Identify which cell holds the provided text, then report its [x, y] central coordinate. 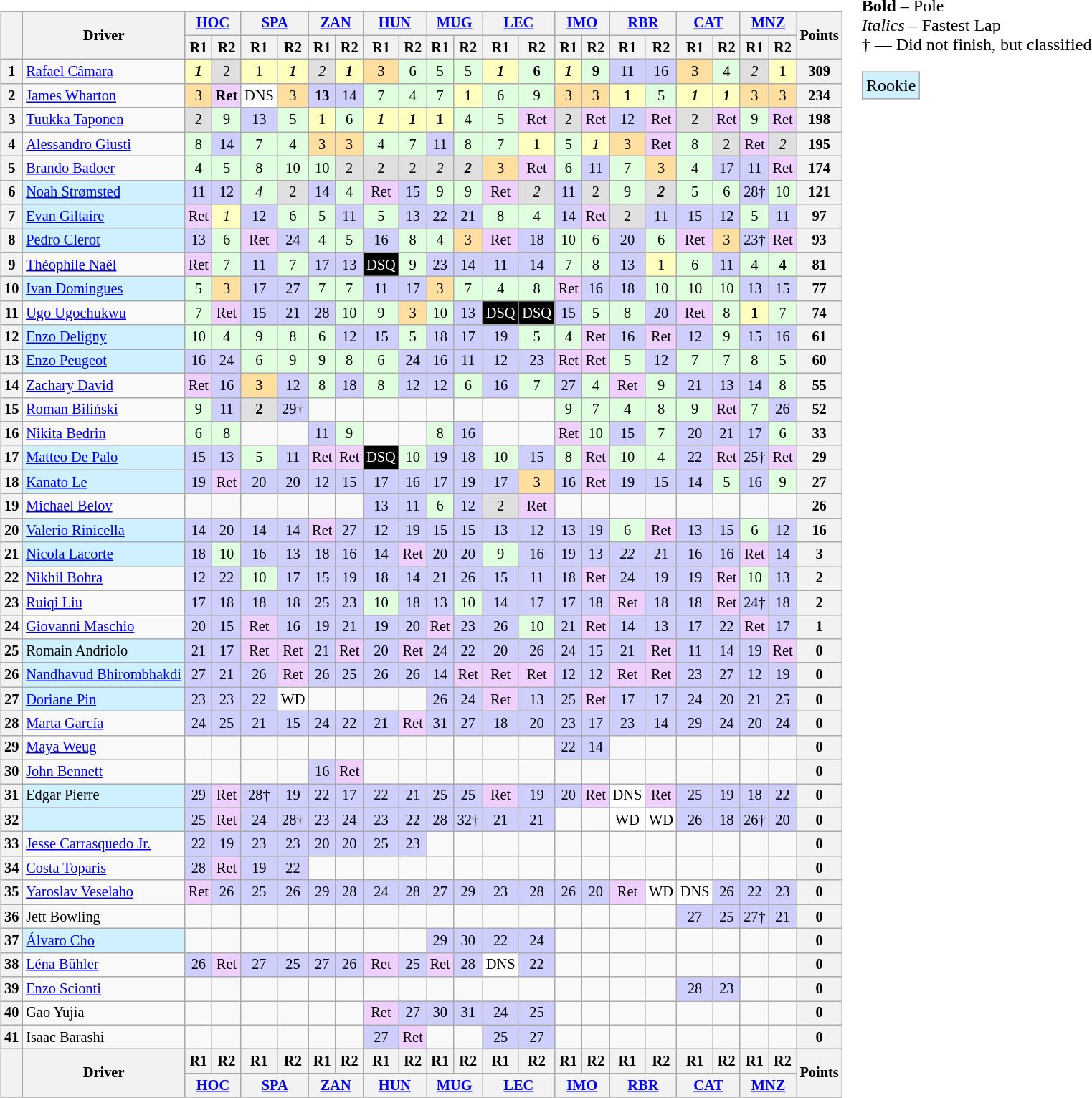
Marta García [103, 724]
Roman Biliński [103, 410]
Edgar Pierre [103, 796]
Gao Yujia [103, 1013]
309 [820, 72]
Nandhavud Bhirombhakdi [103, 675]
Evan Giltaire [103, 217]
Enzo Deligny [103, 337]
Giovanni Maschio [103, 627]
23† [754, 241]
Pedro Clerot [103, 241]
26† [754, 820]
29† [293, 410]
Zachary David [103, 385]
Doriane Pin [103, 699]
36 [11, 917]
195 [820, 144]
27† [754, 917]
32† [468, 820]
Álvaro Cho [103, 941]
Isaac Barashi [103, 1037]
Alessandro Giusti [103, 144]
Brando Badoer [103, 169]
24† [754, 602]
Théophile Naël [103, 265]
Matteo De Palo [103, 458]
39 [11, 989]
174 [820, 169]
198 [820, 120]
34 [11, 869]
Nicola Lacorte [103, 554]
61 [820, 337]
John Bennett [103, 772]
Rafael Câmara [103, 72]
234 [820, 96]
Costa Toparis [103, 869]
Jesse Carrasquedo Jr. [103, 844]
Ruiqi Liu [103, 602]
Romain Andriolo [103, 651]
Léna Bühler [103, 965]
Ivan Domingues [103, 289]
25† [754, 458]
Rookie [891, 85]
97 [820, 217]
55 [820, 385]
77 [820, 289]
41 [11, 1037]
121 [820, 192]
Enzo Peugeot [103, 361]
Michael Belov [103, 506]
Enzo Scionti [103, 989]
93 [820, 241]
Noah Strømsted [103, 192]
40 [11, 1013]
37 [11, 941]
Ugo Ugochukwu [103, 313]
Nikhil Bohra [103, 579]
74 [820, 313]
Maya Weug [103, 747]
Tuukka Taponen [103, 120]
35 [11, 892]
81 [820, 265]
52 [820, 410]
Valerio Rinicella [103, 530]
Nikita Bedrin [103, 434]
Jett Bowling [103, 917]
Kanato Le [103, 482]
32 [11, 820]
38 [11, 965]
60 [820, 361]
Yaroslav Veselaho [103, 892]
James Wharton [103, 96]
